From the cell containing the given text, extract its center point as (x, y) coordinate. 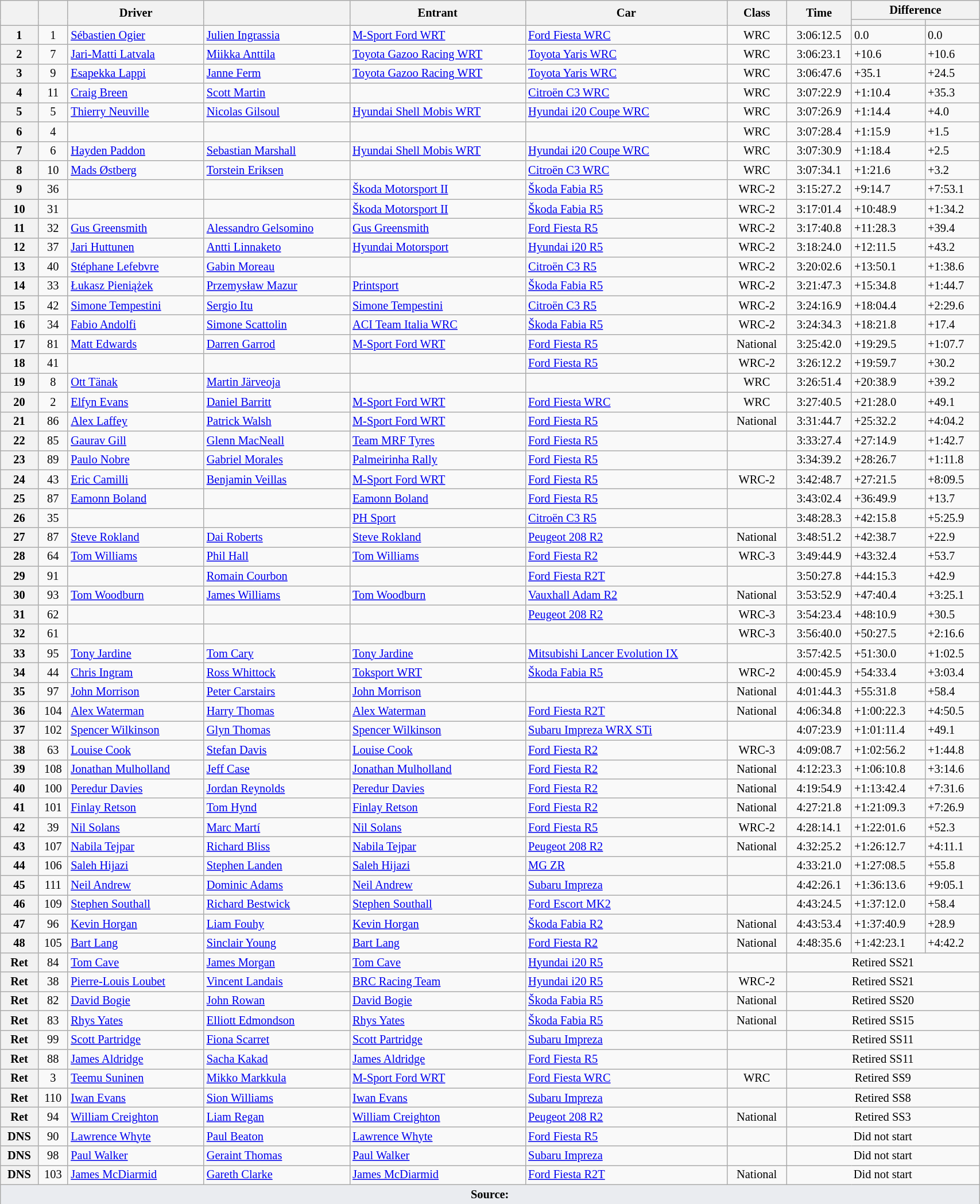
+1:02:56.2 (888, 750)
+30.2 (952, 363)
Gaurav Gill (135, 440)
3:26:12.2 (819, 363)
Daniel Barritt (277, 402)
89 (53, 460)
Peter Carstairs (277, 692)
Škoda Fabia R2 (626, 924)
+28.9 (952, 924)
Richard Bestwick (277, 904)
James Williams (277, 595)
108 (53, 769)
+39.4 (952, 228)
Palmeirinha Rally (437, 460)
Mikko Markkula (277, 1078)
Esapekka Lappi (135, 73)
4:09:08.7 (819, 750)
3:56:40.0 (819, 634)
Liam Fouhy (277, 924)
Patrick Walsh (277, 421)
+19:29.5 (888, 344)
+53.7 (952, 556)
+55.8 (952, 866)
+47:40.4 (888, 595)
Liam Regan (277, 1117)
+55:31.8 (888, 692)
64 (53, 556)
Class (757, 13)
Phil Hall (277, 556)
+1:18.4 (888, 151)
+50:27.5 (888, 634)
27 (20, 537)
+30.5 (952, 614)
+22.9 (952, 537)
48 (20, 943)
28 (20, 556)
Glyn Thomas (277, 730)
3:43:02.4 (819, 498)
Sion Williams (277, 1098)
4:43:53.4 (819, 924)
Teemu Suninen (135, 1078)
+43:32.4 (888, 556)
Tom Cary (277, 653)
91 (53, 576)
Sébastien Ogier (135, 35)
Sergio Itu (277, 305)
86 (53, 421)
Benjamin Veillas (277, 479)
Paulo Nobre (135, 460)
3:24:34.3 (819, 324)
Julien Ingrassia (277, 35)
Retired SS9 (883, 1078)
Time (819, 13)
4:00:45.9 (819, 672)
3:17:01.4 (819, 209)
+1:14.4 (888, 112)
Sacha Kakad (277, 1059)
109 (53, 904)
+5:25.9 (952, 518)
103 (53, 1175)
3:15:27.2 (819, 189)
+1:38.6 (952, 267)
3:50:27.8 (819, 576)
3:24:16.9 (819, 305)
47 (20, 924)
+12:11.5 (888, 247)
Łukasz Pieniążek (135, 286)
93 (53, 595)
81 (53, 344)
+11:28.3 (888, 228)
Matt Edwards (135, 344)
+7:53.1 (952, 189)
+2.5 (952, 151)
Difference (915, 10)
Retired SS15 (883, 1020)
Dai Roberts (277, 537)
Jari Huttunen (135, 247)
Entrant (437, 13)
3:18:24.0 (819, 247)
Richard Bliss (277, 846)
+35.3 (952, 93)
4:27:21.8 (819, 808)
Hyundai Motorsport (437, 247)
Mads Østberg (135, 170)
3:57:42.5 (819, 653)
3:26:51.4 (819, 382)
22 (20, 440)
+1:13:42.4 (888, 788)
+1:21.6 (888, 170)
+35.1 (888, 73)
Scott Martin (277, 93)
+3:03.4 (952, 672)
+54:33.4 (888, 672)
Vauxhall Adam R2 (626, 595)
MG ZR (626, 866)
4:12:23.3 (819, 769)
+1.5 (952, 131)
102 (53, 730)
+1:26:12.7 (888, 846)
13 (20, 267)
Miikka Anttila (277, 54)
Gareth Clarke (277, 1175)
3:25:42.0 (819, 344)
+36:49.9 (888, 498)
106 (53, 866)
3:34:39.2 (819, 460)
16 (20, 324)
3:06:12.5 (819, 35)
Toksport WRT (437, 672)
101 (53, 808)
+1:15.9 (888, 131)
+19:59.7 (888, 363)
+48:10.9 (888, 614)
23 (20, 460)
Marc Martí (277, 827)
+52.3 (952, 827)
Nicolas Gilsoul (277, 112)
+7:26.9 (952, 808)
Hayden Paddon (135, 151)
PH Sport (437, 518)
46 (20, 904)
3:07:22.9 (819, 93)
+18:21.8 (888, 324)
3:53:52.9 (819, 595)
3:06:23.1 (819, 54)
Eric Camilli (135, 479)
3:20:02.6 (819, 267)
4:43:24.5 (819, 904)
James Morgan (277, 962)
+1:36:13.6 (888, 885)
4:19:54.9 (819, 788)
3:42:48.7 (819, 479)
Fabio Andolfi (135, 324)
+1:44.7 (952, 286)
4:33:21.0 (819, 866)
14 (20, 286)
+18:04.4 (888, 305)
Retired SS20 (883, 1001)
Glenn MacNeall (277, 440)
+1:21:09.3 (888, 808)
+3.2 (952, 170)
3:48:51.2 (819, 537)
Harry Thomas (277, 711)
12 (20, 247)
+51:30.0 (888, 653)
+1:37:12.0 (888, 904)
90 (53, 1136)
3:27:40.5 (819, 402)
3:07:34.1 (819, 170)
107 (53, 846)
3:54:23.4 (819, 614)
Craig Breen (135, 93)
Antti Linnaketo (277, 247)
+4:50.5 (952, 711)
26 (20, 518)
19 (20, 382)
105 (53, 943)
Fiona Scarret (277, 1040)
97 (53, 692)
20 (20, 402)
Simone Scattolin (277, 324)
96 (53, 924)
+15:34.8 (888, 286)
3:06:47.6 (819, 73)
+1:22:01.6 (888, 827)
+3:14.6 (952, 769)
John Rowan (277, 1001)
ACI Team Italia WRC (437, 324)
+1:27:08.5 (888, 866)
100 (53, 788)
3:17:40.8 (819, 228)
+42:15.8 (888, 518)
+3:25.1 (952, 595)
Driver (135, 13)
4:06:34.8 (819, 711)
3:21:47.3 (819, 286)
+27:21.5 (888, 479)
+44:15.3 (888, 576)
Ross Whittock (277, 672)
Team MRF Tyres (437, 440)
24 (20, 479)
+1:42:23.1 (888, 943)
82 (53, 1001)
18 (20, 363)
+42.9 (952, 576)
+9:05.1 (952, 885)
Romain Courbon (277, 576)
95 (53, 653)
104 (53, 711)
3:07:30.9 (819, 151)
Stephen Landen (277, 866)
Stefan Davis (277, 750)
Retired SS3 (883, 1117)
98 (53, 1156)
+1:37:40.9 (888, 924)
3:48:28.3 (819, 518)
Stéphane Lefebvre (135, 267)
+27:14.9 (888, 440)
88 (53, 1059)
Vincent Landais (277, 982)
29 (20, 576)
Przemysław Mazur (277, 286)
BRC Racing Team (437, 982)
+39.2 (952, 382)
+21:28.0 (888, 402)
21 (20, 421)
Alex Laffey (135, 421)
85 (53, 440)
3:49:44.9 (819, 556)
Geraint Thomas (277, 1156)
30 (20, 595)
Jari-Matti Latvala (135, 54)
Gabin Moreau (277, 267)
Retired SS8 (883, 1098)
62 (53, 614)
4:07:23.9 (819, 730)
84 (53, 962)
Printsport (437, 286)
+4.0 (952, 112)
+1:00:22.3 (888, 711)
+43.2 (952, 247)
Jeff Case (277, 769)
Gabriel Morales (277, 460)
Thierry Neuville (135, 112)
Jordan Reynolds (277, 788)
+4:11.1 (952, 846)
Mitsubishi Lancer Evolution IX (626, 653)
4:01:44.3 (819, 692)
25 (20, 498)
+8:09.5 (952, 479)
63 (53, 750)
+4:04.2 (952, 421)
Subaru Impreza WRX STi (626, 730)
Torstein Eriksen (277, 170)
4:48:35.6 (819, 943)
Alessandro Gelsomino (277, 228)
99 (53, 1040)
+1:06:10.8 (888, 769)
+28:26.7 (888, 460)
4:32:25.2 (819, 846)
+4:42.2 (952, 943)
Martin Järveoja (277, 382)
+13:50.1 (888, 267)
Paul Beaton (277, 1136)
+42:38.7 (888, 537)
+1:01:11.4 (888, 730)
4:42:26.1 (819, 885)
15 (20, 305)
Sebastian Marshall (277, 151)
+20:38.9 (888, 382)
+1:34.2 (952, 209)
+1:42.7 (952, 440)
Sinclair Young (277, 943)
+1:44.8 (952, 750)
+2:29.6 (952, 305)
3:31:44.7 (819, 421)
+17.4 (952, 324)
Janne Ferm (277, 73)
110 (53, 1098)
Tom Hynd (277, 808)
Elliott Edmondson (277, 1020)
83 (53, 1020)
Pierre-Louis Loubet (135, 982)
3:07:26.9 (819, 112)
111 (53, 885)
Elfyn Evans (135, 402)
Car (626, 13)
Chris Ingram (135, 672)
Darren Garrod (277, 344)
17 (20, 344)
+1:07.7 (952, 344)
+1:02.5 (952, 653)
+24.5 (952, 73)
Source: (490, 1194)
Ford Escort MK2 (626, 904)
Dominic Adams (277, 885)
3:33:27.4 (819, 440)
+1:10.4 (888, 93)
+10:48.9 (888, 209)
Ott Tänak (135, 382)
94 (53, 1117)
45 (20, 885)
+9:14.7 (888, 189)
+1:11.8 (952, 460)
+25:32.2 (888, 421)
4:28:14.1 (819, 827)
+7:31.6 (952, 788)
3:07:28.4 (819, 131)
+2:16.6 (952, 634)
61 (53, 634)
+13.7 (952, 498)
